Return (X, Y) of the center of cell containing provided text 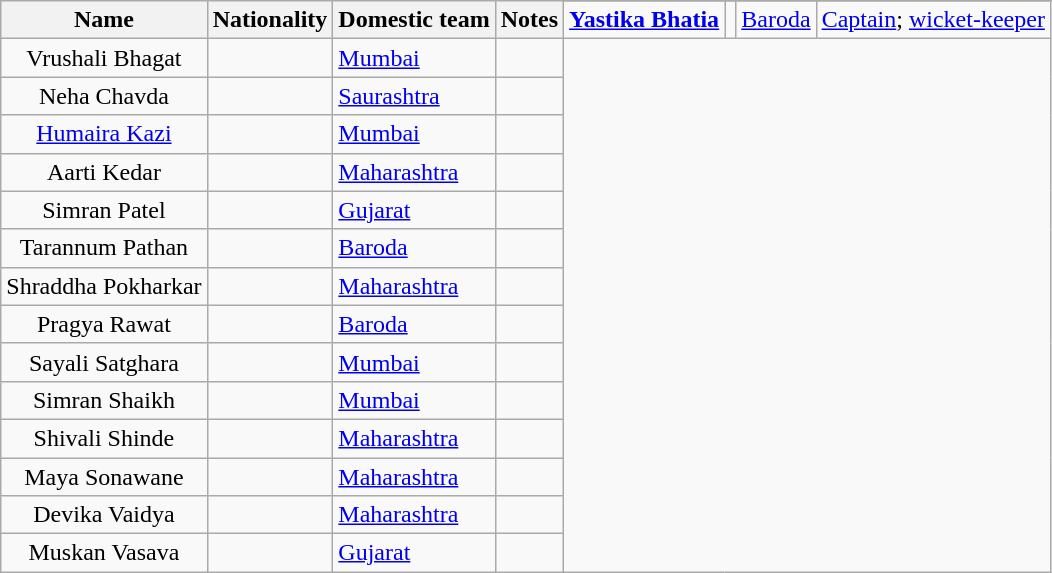
Neha Chavda (104, 96)
Vrushali Bhagat (104, 58)
Shivali Shinde (104, 438)
Aarti Kedar (104, 172)
Maya Sonawane (104, 477)
Humaira Kazi (104, 134)
Captain; wicket-keeper (933, 20)
Devika Vaidya (104, 515)
Saurashtra (414, 96)
Simran Shaikh (104, 400)
Muskan Vasava (104, 553)
Pragya Rawat (104, 324)
Notes (529, 20)
Shraddha Pokharkar (104, 286)
Sayali Satghara (104, 362)
Nationality (270, 20)
Tarannum Pathan (104, 248)
Name (104, 20)
Simran Patel (104, 210)
Yastika Bhatia (644, 20)
Domestic team (414, 20)
